Identify which cell holds the provided text, then report its [X, Y] central coordinate. 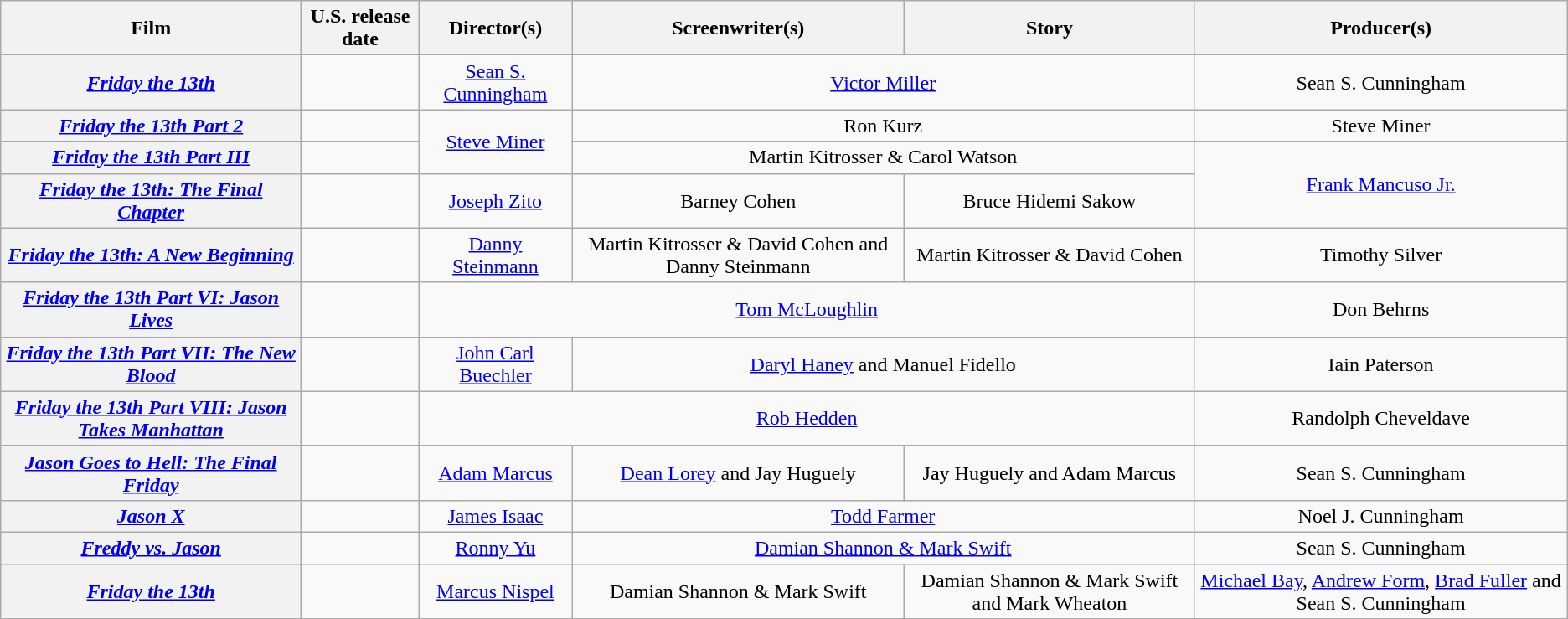
Freddy vs. Jason [151, 548]
Friday the 13th Part VI: Jason Lives [151, 310]
Friday the 13th Part VIII: Jason Takes Manhattan [151, 419]
Martin Kitrosser & David Cohen and Danny Steinmann [737, 255]
Todd Farmer [883, 516]
Friday the 13th: A New Beginning [151, 255]
John Carl Buechler [495, 364]
Ron Kurz [883, 126]
Bruce Hidemi Sakow [1050, 201]
Producer(s) [1380, 28]
Film [151, 28]
Martin Kitrosser & David Cohen [1050, 255]
Martin Kitrosser & Carol Watson [883, 157]
Timothy Silver [1380, 255]
Screenwriter(s) [737, 28]
Adam Marcus [495, 472]
Director(s) [495, 28]
Victor Miller [883, 82]
Barney Cohen [737, 201]
Friday the 13th: The Final Chapter [151, 201]
Story [1050, 28]
James Isaac [495, 516]
Frank Mancuso Jr. [1380, 184]
Daryl Haney and Manuel Fidello [883, 364]
Dean Lorey and Jay Huguely [737, 472]
Friday the 13th Part III [151, 157]
Jay Huguely and Adam Marcus [1050, 472]
Marcus Nispel [495, 591]
Noel J. Cunningham [1380, 516]
Friday the 13th Part VII: The New Blood [151, 364]
Damian Shannon & Mark Swift and Mark Wheaton [1050, 591]
Jason X [151, 516]
Randolph Cheveldave [1380, 419]
Danny Steinmann [495, 255]
Jason Goes to Hell: The Final Friday [151, 472]
Tom McLoughlin [807, 310]
Michael Bay, Andrew Form, Brad Fuller and Sean S. Cunningham [1380, 591]
U.S. release date [360, 28]
Joseph Zito [495, 201]
Ronny Yu [495, 548]
Friday the 13th Part 2 [151, 126]
Iain Paterson [1380, 364]
Don Behrns [1380, 310]
Rob Hedden [807, 419]
